Scan for the cell matching the given text and deliver its (X, Y) coordinate at center. 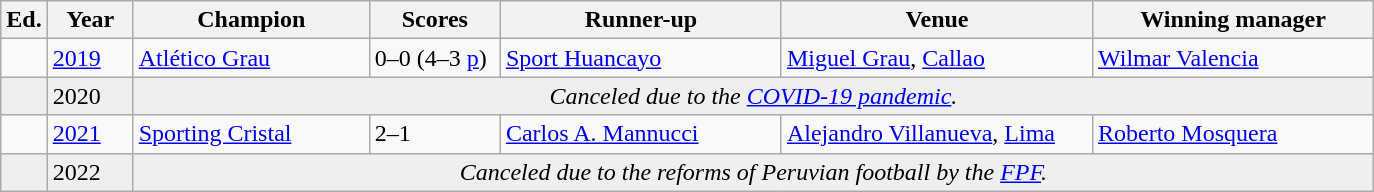
Alejandro Villanueva, Lima (936, 134)
Champion (251, 20)
Runner-up (640, 20)
Canceled due to the reforms of Peruvian football by the FPF. (753, 172)
2020 (90, 96)
0–0 (4–3 p) (434, 58)
Sporting Cristal (251, 134)
Roberto Mosquera (1232, 134)
Scores (434, 20)
Sport Huancayo (640, 58)
2019 (90, 58)
Carlos A. Mannucci (640, 134)
2–1 (434, 134)
Wilmar Valencia (1232, 58)
Year (90, 20)
Venue (936, 20)
Miguel Grau, Callao (936, 58)
Ed. (24, 20)
2021 (90, 134)
Atlético Grau (251, 58)
2022 (90, 172)
Winning manager (1232, 20)
Canceled due to the COVID-19 pandemic. (753, 96)
